Search for the cell housing the specified text and yield its (x, y) center coordinate. 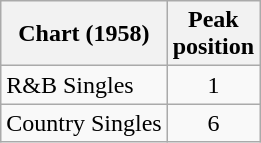
6 (213, 123)
R&B Singles (84, 85)
1 (213, 85)
Country Singles (84, 123)
Chart (1958) (84, 34)
Peakposition (213, 34)
